Locate the cell with the specified text and output its [x, y] center coordinate. 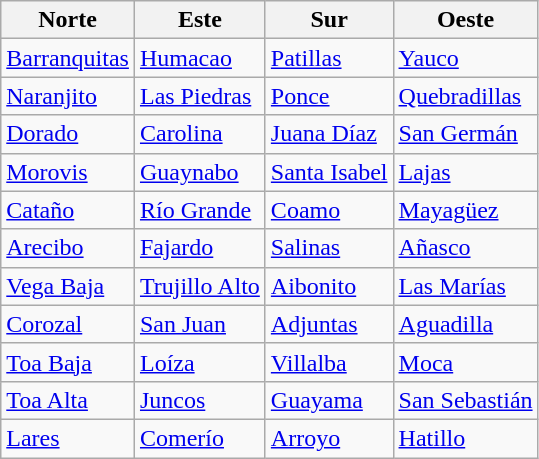
Norte [68, 20]
Vega Baja [68, 286]
Aguadilla [466, 324]
Mayagüez [466, 210]
Las Marías [466, 286]
Guayama [329, 400]
Barranquitas [68, 58]
Loíza [200, 362]
Lares [68, 438]
Dorado [68, 134]
Villalba [329, 362]
Patillas [329, 58]
Fajardo [200, 248]
Añasco [466, 248]
San Sebastián [466, 400]
Toa Baja [68, 362]
Las Piedras [200, 96]
Cataño [68, 210]
Aibonito [329, 286]
Hatillo [466, 438]
Carolina [200, 134]
Coamo [329, 210]
Comerío [200, 438]
Salinas [329, 248]
Morovis [68, 172]
Sur [329, 20]
Juana Díaz [329, 134]
Quebradillas [466, 96]
Arroyo [329, 438]
Naranjito [68, 96]
San Juan [200, 324]
San Germán [466, 134]
Adjuntas [329, 324]
Juncos [200, 400]
Este [200, 20]
Lajas [466, 172]
Corozal [68, 324]
Río Grande [200, 210]
Santa Isabel [329, 172]
Ponce [329, 96]
Oeste [466, 20]
Toa Alta [68, 400]
Moca [466, 362]
Trujillo Alto [200, 286]
Humacao [200, 58]
Yauco [466, 58]
Arecibo [68, 248]
Guaynabo [200, 172]
